Return the (X, Y) coordinate for the center point of the cell that contains the specified text.  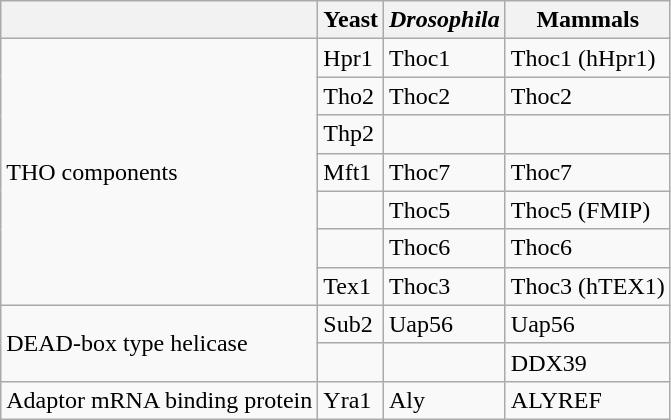
DEAD-box type helicase (160, 343)
Tho2 (351, 96)
Thoc1 (hHpr1) (588, 58)
Thoc3 (hTEX1) (588, 286)
DDX39 (588, 362)
ALYREF (588, 400)
Tex1 (351, 286)
Aly (445, 400)
Adaptor mRNA binding protein (160, 400)
Drosophila (445, 20)
Hpr1 (351, 58)
Thoc1 (445, 58)
Thoc3 (445, 286)
Thp2 (351, 134)
Mammals (588, 20)
THO components (160, 172)
Yra1 (351, 400)
Thoc5 (FMIP) (588, 210)
Thoc5 (445, 210)
Sub2 (351, 324)
Mft1 (351, 172)
Yeast (351, 20)
